Return (X, Y) of the center of cell containing provided text 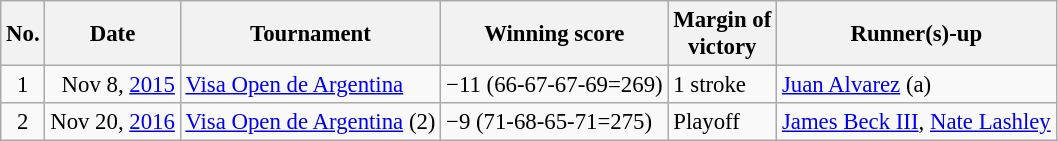
Nov 20, 2016 (112, 122)
Visa Open de Argentina (2) (310, 122)
1 stroke (722, 85)
James Beck III, Nate Lashley (916, 122)
−11 (66-67-67-69=269) (554, 85)
Juan Alvarez (a) (916, 85)
No. (23, 34)
Runner(s)-up (916, 34)
Date (112, 34)
Tournament (310, 34)
1 (23, 85)
Winning score (554, 34)
2 (23, 122)
Nov 8, 2015 (112, 85)
Playoff (722, 122)
−9 (71-68-65-71=275) (554, 122)
Visa Open de Argentina (310, 85)
Margin ofvictory (722, 34)
